Extract the [x, y] coordinate from the center of the cell holding the provided text.  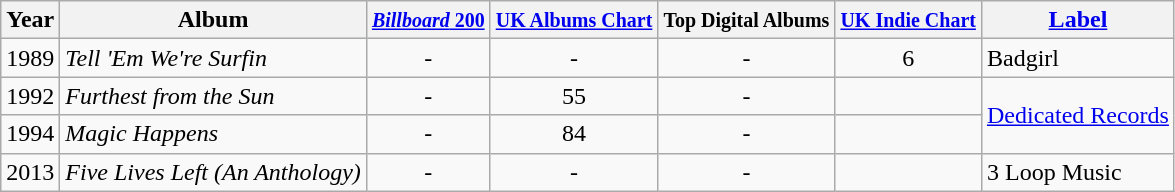
Magic Happens [214, 134]
2013 [30, 172]
55 [574, 96]
Five Lives Left (An Anthology) [214, 172]
Dedicated Records [1078, 115]
84 [574, 134]
UK Albums Chart [574, 20]
1994 [30, 134]
Furthest from the Sun [214, 96]
1992 [30, 96]
1989 [30, 58]
6 [908, 58]
Year [30, 20]
Label [1078, 20]
Billboard 200 [428, 20]
Top Digital Albums [746, 20]
UK Indie Chart [908, 20]
3 Loop Music [1078, 172]
Tell 'Em We're Surfin [214, 58]
Album [214, 20]
Badgirl [1078, 58]
